Return the (x, y) coordinate for the center point of the cell that contains the specified text.  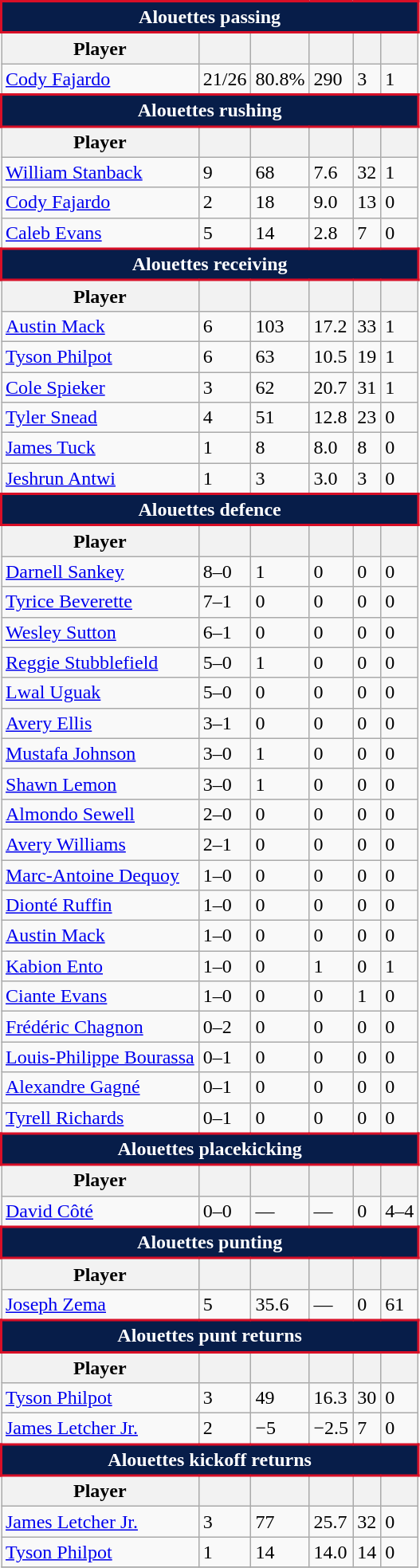
Alouettes punt returns (210, 1336)
Alouettes rushing (210, 111)
9 (225, 172)
2.8 (332, 233)
18 (281, 202)
4 (225, 418)
Marc-Antoine Dequoy (100, 874)
16.3 (332, 1398)
Louis-Philippe Bourassa (100, 1057)
19 (367, 356)
49 (281, 1398)
9.0 (332, 202)
0–0 (225, 1212)
2–1 (225, 844)
3–1 (225, 723)
Alouettes punting (210, 1243)
7–1 (225, 602)
33 (367, 326)
Alouettes passing (210, 18)
Kabion Ento (100, 966)
Joseph Zema (100, 1304)
62 (281, 387)
Alouettes defence (210, 510)
Tyler Snead (100, 418)
Avery Ellis (100, 723)
51 (281, 418)
25.7 (332, 1522)
63 (281, 356)
68 (281, 172)
4–4 (400, 1212)
−5 (281, 1428)
6–1 (225, 632)
Almondo Sewell (100, 814)
Avery Williams (100, 844)
Alexandre Gagné (100, 1087)
Dionté Ruffin (100, 906)
80.8% (281, 80)
Alouettes kickoff returns (210, 1460)
Jeshrun Antwi (100, 478)
30 (367, 1398)
Mustafa Johnson (100, 753)
Darnell Sankey (100, 572)
21/26 (225, 80)
103 (281, 326)
2–0 (225, 814)
8–0 (225, 572)
Ciante Evans (100, 996)
Shawn Lemon (100, 784)
Cole Spieker (100, 387)
8.0 (332, 448)
13 (367, 202)
James Tuck (100, 448)
31 (367, 387)
Alouettes receiving (210, 265)
Alouettes placekicking (210, 1149)
0–2 (225, 1027)
Tyrice Beverette (100, 602)
Reggie Stubblefield (100, 662)
10.5 (332, 356)
35.6 (281, 1304)
20.7 (332, 387)
3.0 (332, 478)
7.6 (332, 172)
−2.5 (332, 1428)
14.0 (332, 1552)
David Côté (100, 1212)
17.2 (332, 326)
290 (332, 80)
Wesley Sutton (100, 632)
Tyrell Richards (100, 1118)
William Stanback (100, 172)
77 (281, 1522)
Frédéric Chagnon (100, 1027)
Lwal Uguak (100, 693)
23 (367, 418)
61 (400, 1304)
Caleb Evans (100, 233)
12.8 (332, 418)
